Scan for the cell matching the given text and deliver its [X, Y] coordinate at center. 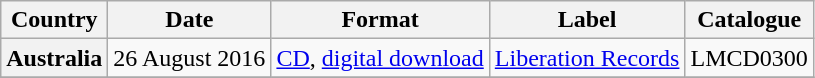
Catalogue [749, 20]
Date [190, 20]
26 August 2016 [190, 58]
Country [54, 20]
LMCD0300 [749, 58]
Liberation Records [587, 58]
Label [587, 20]
CD, digital download [380, 58]
Australia [54, 58]
Format [380, 20]
